From the cell containing the given text, extract its center point as [x, y] coordinate. 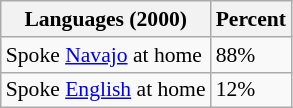
Languages (2000) [106, 19]
Percent [251, 19]
Spoke Navajo at home [106, 55]
88% [251, 55]
12% [251, 90]
Spoke English at home [106, 90]
